Identify which cell holds the provided text, then report its [x, y] central coordinate. 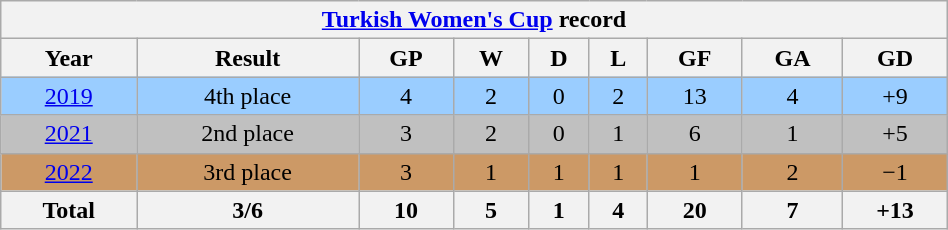
3/6 [248, 210]
Result [248, 58]
Year [69, 58]
4th place [248, 96]
6 [694, 134]
7 [792, 210]
L [618, 58]
10 [406, 210]
2022 [69, 172]
3rd place [248, 172]
Total [69, 210]
Turkish Women's Cup record [474, 20]
5 [490, 210]
20 [694, 210]
D [558, 58]
W [490, 58]
13 [694, 96]
2021 [69, 134]
+13 [895, 210]
+9 [895, 96]
2019 [69, 96]
−1 [895, 172]
2nd place [248, 134]
GD [895, 58]
GA [792, 58]
+5 [895, 134]
GP [406, 58]
GF [694, 58]
